Extract the (x, y) coordinate from the center of the cell holding the provided text.  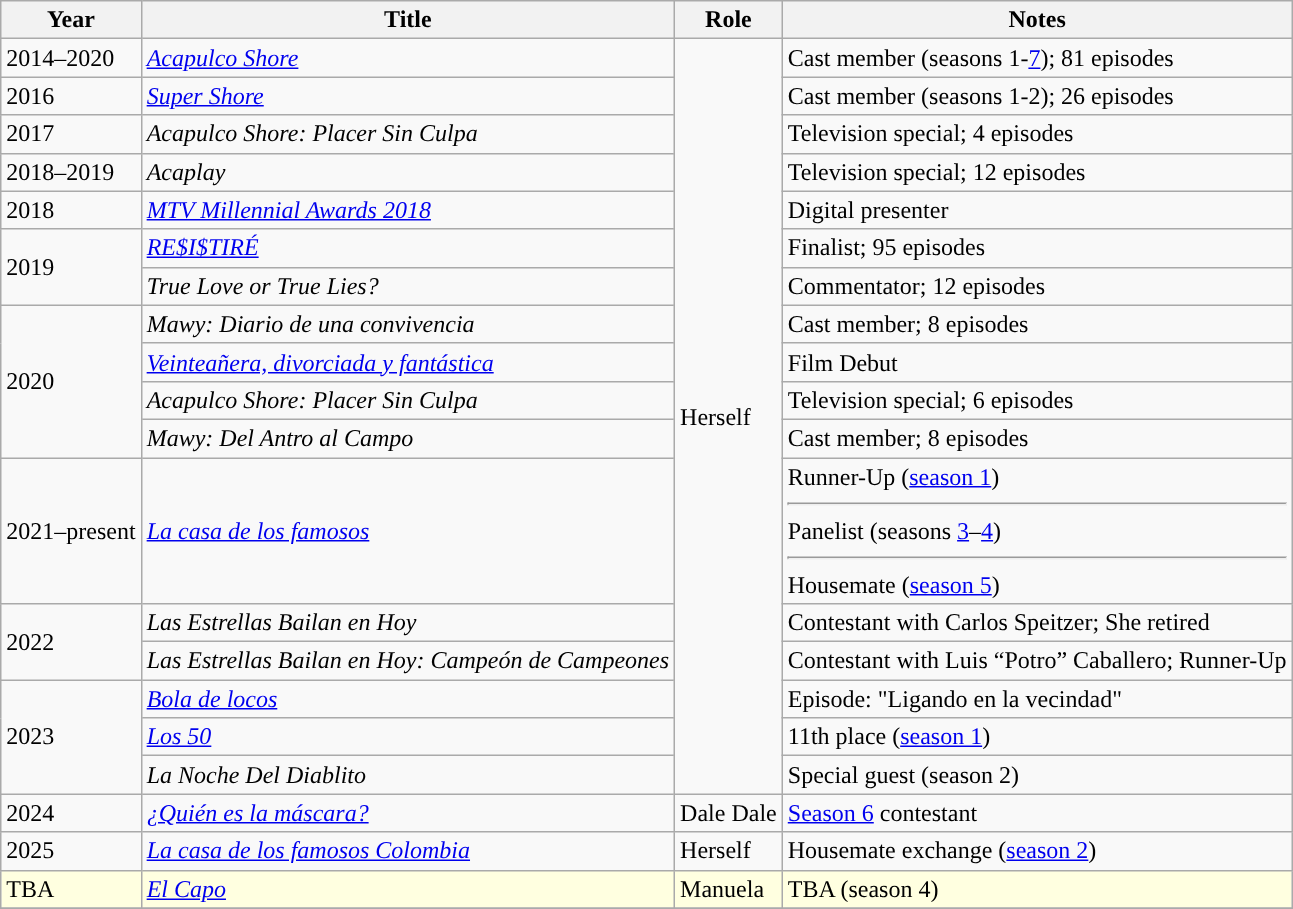
Television special; 6 episodes (1037, 400)
2020 (71, 381)
2017 (71, 134)
Film Debut (1037, 362)
TBA (71, 889)
Los 50 (408, 737)
2022 (71, 642)
El Capo (408, 889)
Contestant with Luis “Potro” Caballero; Runner-Up (1037, 661)
Commentator; 12 episodes (1037, 286)
Television special; 12 episodes (1037, 172)
2019 (71, 267)
2024 (71, 813)
Title (408, 20)
Episode: "Ligando en la vecindad" (1037, 699)
La Noche Del Diablito (408, 775)
2018 (71, 210)
Year (71, 20)
Las Estrellas Bailan en Hoy: Campeón de Campeones (408, 661)
2021–present (71, 531)
RE$I$TIRÉ (408, 248)
Digital presenter (1037, 210)
Season 6 contestant (1037, 813)
Super Shore (408, 96)
Acapulco Shore (408, 58)
La casa de los famosos Colombia (408, 851)
2016 (71, 96)
11th place (season 1) (1037, 737)
True Love or True Lies? (408, 286)
Cast member (seasons 1-7); 81 episodes (1037, 58)
2018–2019 (71, 172)
¿Quién es la máscara? (408, 813)
Las Estrellas Bailan en Hoy (408, 623)
Bola de locos (408, 699)
Role (729, 20)
2023 (71, 737)
Mawy: Del Antro al Campo (408, 438)
Notes (1037, 20)
Housemate exchange (season 2) (1037, 851)
Finalist; 95 episodes (1037, 248)
Cast member (seasons 1-2); 26 episodes (1037, 96)
Mawy: Diario de una convivencia (408, 324)
Special guest (season 2) (1037, 775)
TBA (season 4) (1037, 889)
Dale Dale (729, 813)
2014–2020 (71, 58)
Contestant with Carlos Speitzer; She retired (1037, 623)
Runner-Up (season 1)Panelist (seasons 3–4)Housemate (season 5) (1037, 531)
Television special; 4 episodes (1037, 134)
La casa de los famosos (408, 531)
Manuela (729, 889)
Veinteañera, divorciada y fantástica (408, 362)
Acaplay (408, 172)
2025 (71, 851)
MTV Millennial Awards 2018 (408, 210)
